Identify which cell holds the provided text, then report its (x, y) central coordinate. 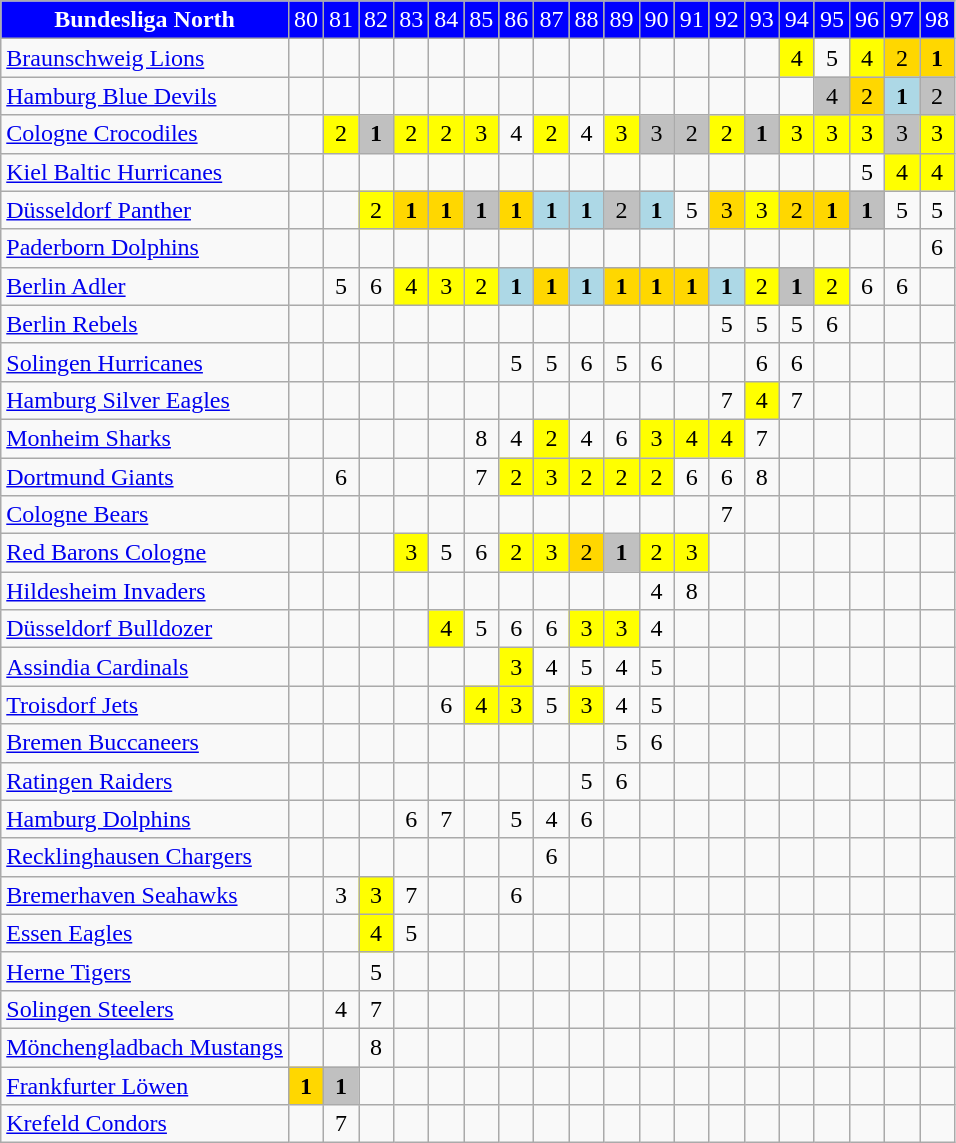
Düsseldorf Bulldozer (145, 629)
Hildesheim Invaders (145, 591)
Troisdorf Jets (145, 705)
96 (866, 20)
Krefeld Condors (145, 1124)
Mönchengladbach Mustangs (145, 1047)
Dortmund Giants (145, 477)
Bremerhaven Seahawks (145, 895)
Hamburg Silver Eagles (145, 400)
Solingen Steelers (145, 1009)
87 (552, 20)
86 (516, 20)
81 (340, 20)
Red Barons Cologne (145, 553)
Solingen Hurricanes (145, 362)
Bremen Buccaneers (145, 743)
80 (306, 20)
Hamburg Dolphins (145, 819)
92 (726, 20)
Assindia Cardinals (145, 667)
Cologne Bears (145, 515)
85 (482, 20)
Braunschweig Lions (145, 58)
Recklinghausen Chargers (145, 857)
Cologne Crocodiles (145, 134)
93 (762, 20)
Ratingen Raiders (145, 781)
Hamburg Blue Devils (145, 96)
Monheim Sharks (145, 438)
Bundesliga North (145, 20)
90 (656, 20)
91 (692, 20)
89 (622, 20)
Kiel Baltic Hurricanes (145, 172)
Herne Tigers (145, 971)
Paderborn Dolphins (145, 248)
95 (832, 20)
94 (796, 20)
97 (902, 20)
Düsseldorf Panther (145, 210)
83 (412, 20)
88 (586, 20)
Essen Eagles (145, 933)
82 (376, 20)
84 (446, 20)
Berlin Rebels (145, 324)
Frankfurter Löwen (145, 1085)
Berlin Adler (145, 286)
98 (938, 20)
